Identify which cell holds the provided text, then report its [x, y] central coordinate. 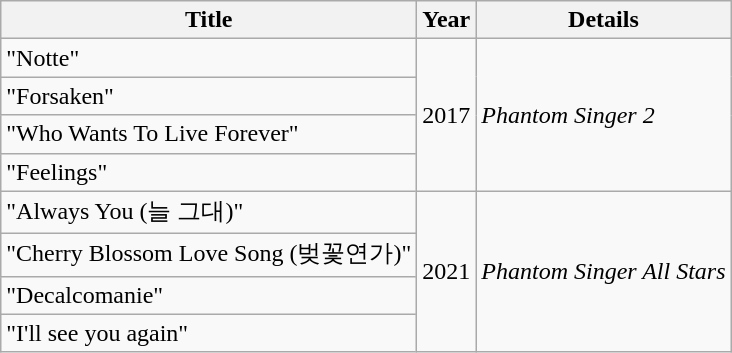
Details [604, 20]
Title [209, 20]
2017 [446, 115]
"Forsaken" [209, 96]
Phantom Singer All Stars [604, 272]
"Notte" [209, 58]
Phantom Singer 2 [604, 115]
"Who Wants To Live Forever" [209, 134]
"Cherry Blossom Love Song (벚꽃연가)" [209, 256]
"Feelings" [209, 172]
"I'll see you again" [209, 333]
"Always You (늘 그대)" [209, 212]
Year [446, 20]
2021 [446, 272]
"Decalcomanie" [209, 295]
